Search for the cell housing the specified text and yield its [X, Y] center coordinate. 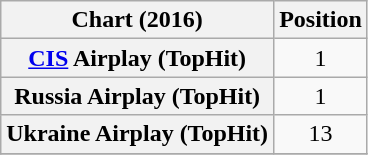
Chart (2016) [138, 20]
Russia Airplay (TopHit) [138, 96]
13 [321, 134]
Ukraine Airplay (TopHit) [138, 134]
CIS Airplay (TopHit) [138, 58]
Position [321, 20]
